Capture the cell that displays the provided text and extract its (x, y) central coordinate. 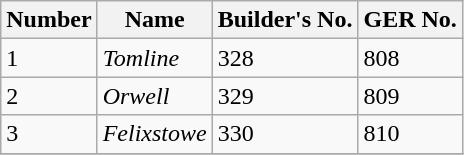
Number (49, 20)
3 (49, 134)
808 (410, 58)
810 (410, 134)
Orwell (154, 96)
Builder's No. (285, 20)
330 (285, 134)
809 (410, 96)
329 (285, 96)
328 (285, 58)
Felixstowe (154, 134)
2 (49, 96)
Name (154, 20)
Tomline (154, 58)
GER No. (410, 20)
1 (49, 58)
